For the text-containing cell, return its midpoint in (x, y) coordinate format. 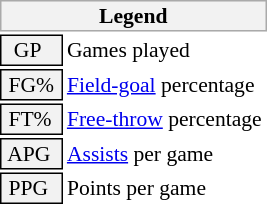
Field-goal percentage (166, 85)
FG% (31, 85)
Points per game (166, 188)
APG (31, 154)
GP (31, 50)
Free-throw percentage (166, 120)
PPG (31, 188)
Games played (166, 50)
FT% (31, 120)
Legend (134, 16)
Assists per game (166, 154)
